Find where the given text appears and provide that cell's center as [x, y] coordinate. 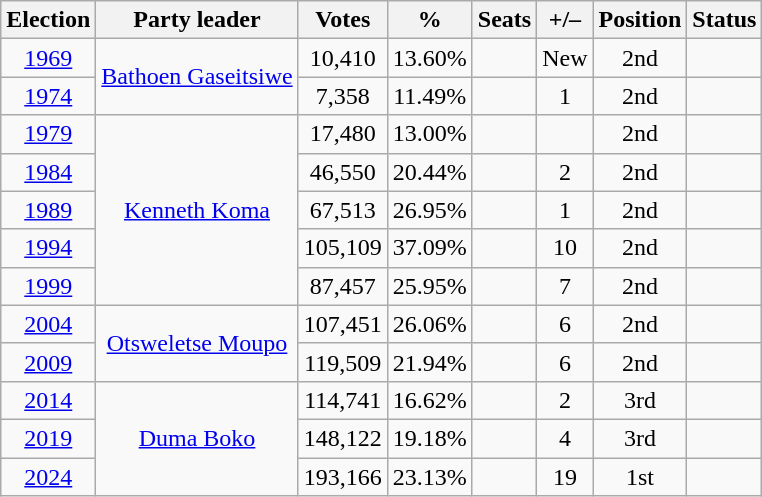
26.06% [430, 324]
10 [565, 248]
67,513 [342, 210]
Bathoen Gaseitsiwe [197, 77]
13.00% [430, 134]
13.60% [430, 58]
148,122 [342, 438]
1999 [48, 286]
87,457 [342, 286]
21.94% [430, 362]
23.13% [430, 477]
2024 [48, 477]
105,109 [342, 248]
107,451 [342, 324]
26.95% [430, 210]
1989 [48, 210]
Position [640, 20]
Status [724, 20]
193,166 [342, 477]
17,480 [342, 134]
% [430, 20]
7 [565, 286]
7,358 [342, 96]
1979 [48, 134]
Otsweletse Moupo [197, 343]
114,741 [342, 400]
10,410 [342, 58]
Votes [342, 20]
1st [640, 477]
1994 [48, 248]
19.18% [430, 438]
2004 [48, 324]
2009 [48, 362]
19 [565, 477]
119,509 [342, 362]
Election [48, 20]
New [565, 58]
+/– [565, 20]
16.62% [430, 400]
4 [565, 438]
11.49% [430, 96]
37.09% [430, 248]
2014 [48, 400]
Duma Boko [197, 438]
1974 [48, 96]
Party leader [197, 20]
1984 [48, 172]
Seats [504, 20]
2019 [48, 438]
46,550 [342, 172]
25.95% [430, 286]
1969 [48, 58]
Kenneth Koma [197, 210]
20.44% [430, 172]
